Determine the [x, y] coordinate at the center of the cell enclosing the given text.  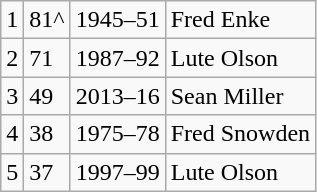
2013–16 [118, 96]
1945–51 [118, 20]
37 [47, 172]
4 [12, 134]
49 [47, 96]
1975–78 [118, 134]
3 [12, 96]
1987–92 [118, 58]
71 [47, 58]
Fred Enke [240, 20]
81^ [47, 20]
1997–99 [118, 172]
5 [12, 172]
38 [47, 134]
Fred Snowden [240, 134]
Sean Miller [240, 96]
2 [12, 58]
1 [12, 20]
